Return [x, y] of the center of cell containing provided text 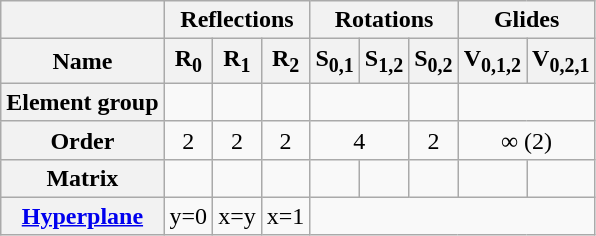
S1,2 [384, 61]
Order [82, 140]
Name [82, 61]
R0 [188, 61]
Matrix [82, 178]
x=1 [286, 216]
Hyperplane [82, 216]
x=y [238, 216]
Glides [526, 20]
y=0 [188, 216]
V0,1,2 [492, 61]
4 [360, 140]
Element group [82, 102]
S0,2 [434, 61]
V0,2,1 [561, 61]
Reflections [237, 20]
R2 [286, 61]
S0,1 [334, 61]
R1 [238, 61]
Rotations [384, 20]
∞ (2) [526, 140]
